Output the [X, Y] coordinate of the center of the cell containing the given text.  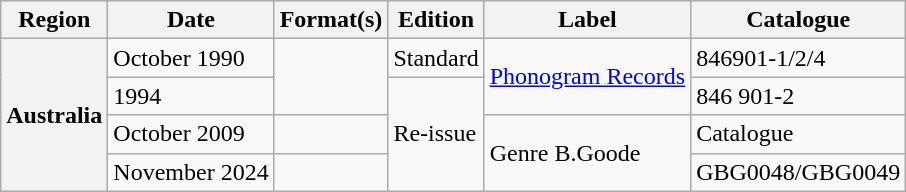
Date [191, 20]
Re-issue [436, 134]
October 1990 [191, 58]
1994 [191, 96]
Edition [436, 20]
Genre B.Goode [587, 153]
November 2024 [191, 172]
Standard [436, 58]
Format(s) [331, 20]
846 901-2 [798, 96]
Australia [54, 115]
Label [587, 20]
846901-1/2/4 [798, 58]
October 2009 [191, 134]
GBG0048/GBG0049 [798, 172]
Region [54, 20]
Phonogram Records [587, 77]
